Provide the [X, Y] coordinate of the cell's center where the given text is located.  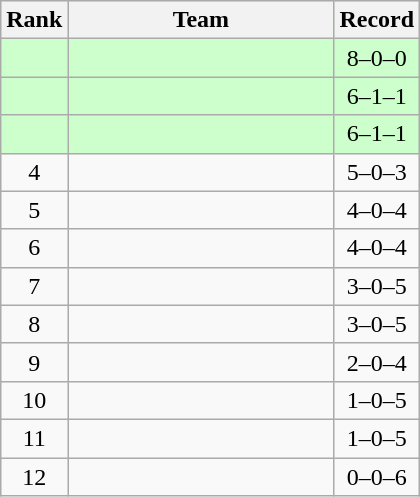
Record [377, 20]
7 [34, 286]
8 [34, 324]
Team [201, 20]
8–0–0 [377, 58]
5 [34, 210]
5–0–3 [377, 172]
Rank [34, 20]
2–0–4 [377, 362]
0–0–6 [377, 477]
12 [34, 477]
9 [34, 362]
11 [34, 438]
10 [34, 400]
6 [34, 248]
4 [34, 172]
